Find where the given text appears and provide that cell's center as (x, y) coordinate. 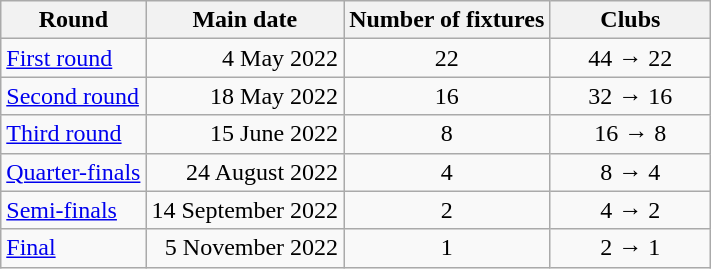
44 → 22 (630, 58)
Quarter-finals (74, 172)
Second round (74, 96)
Clubs (630, 20)
4 (447, 172)
16 (447, 96)
16 → 8 (630, 134)
Third round (74, 134)
8 → 4 (630, 172)
5 November 2022 (245, 248)
Round (74, 20)
Final (74, 248)
24 August 2022 (245, 172)
32 → 16 (630, 96)
2 (447, 210)
Number of fixtures (447, 20)
Semi-finals (74, 210)
Main date (245, 20)
4 → 2 (630, 210)
18 May 2022 (245, 96)
2 → 1 (630, 248)
First round (74, 58)
14 September 2022 (245, 210)
4 May 2022 (245, 58)
1 (447, 248)
22 (447, 58)
15 June 2022 (245, 134)
8 (447, 134)
